Determine the [x, y] coordinate at the center of the cell enclosing the given text.  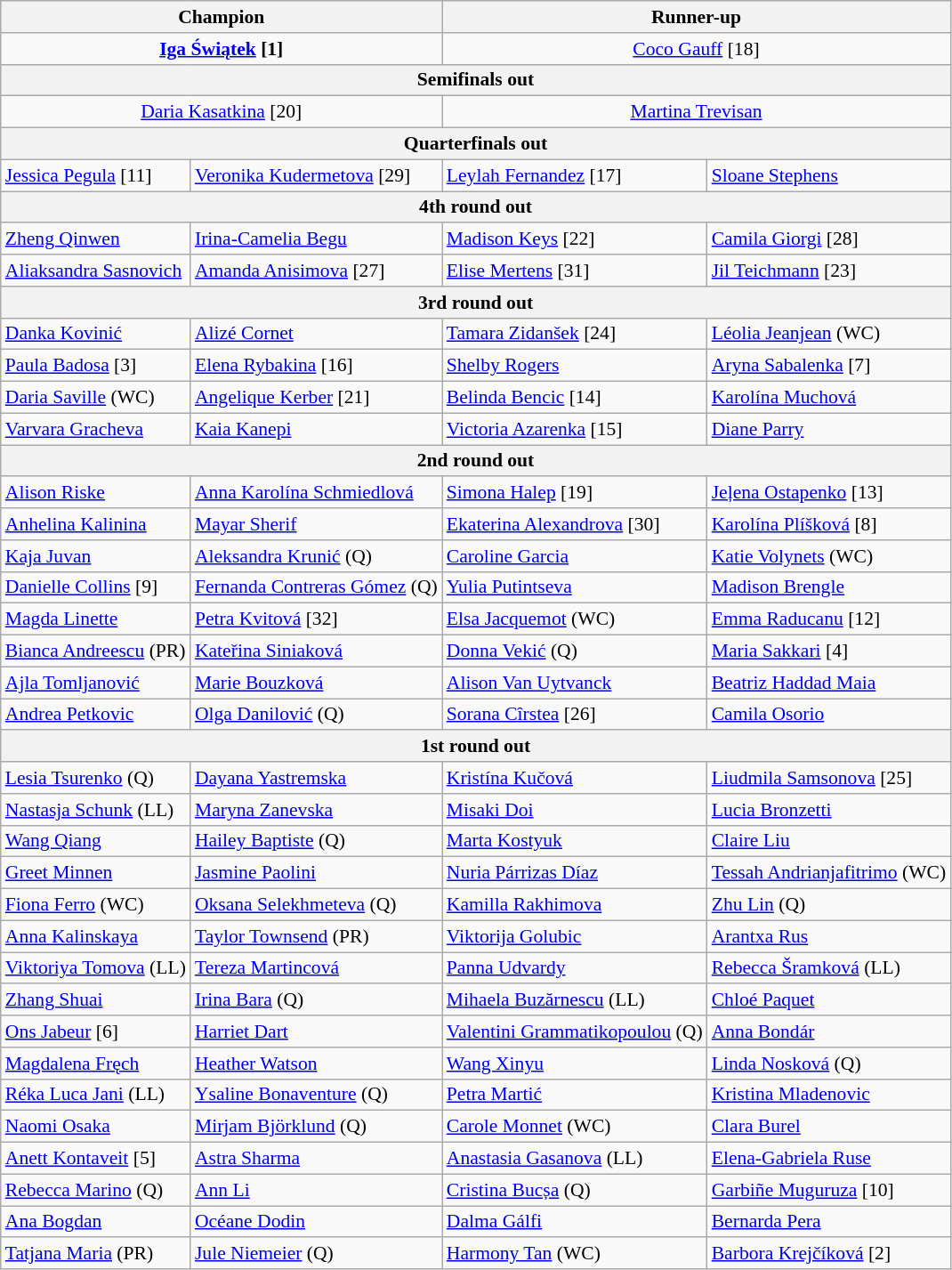
Viktoriya Tomova (LL) [96, 968]
Kaia Kanepi [317, 429]
Greet Minnen [96, 873]
Ana Bogdan [96, 1222]
Katie Volynets (WC) [829, 556]
Anhelina Kalinina [96, 524]
Madison Keys [22] [575, 239]
Marta Kostyuk [575, 841]
Zheng Qinwen [96, 239]
Harriet Dart [317, 1031]
Anastasia Gasanova (LL) [575, 1159]
Belinda Bencic [14] [575, 398]
Daria Kasatkina [20] [222, 112]
Wang Xinyu [575, 1064]
Victoria Azarenka [15] [575, 429]
Kateřina Siniaková [317, 651]
Tatjana Maria (PR) [96, 1254]
Emma Raducanu [12] [829, 619]
Dalma Gálfi [575, 1222]
Veronika Kudermetova [29] [317, 175]
Alizé Cornet [317, 334]
Shelby Rogers [575, 366]
Aleksandra Krunić (Q) [317, 556]
Taylor Townsend (PR) [317, 936]
Ysaline Bonaventure (Q) [317, 1095]
Yulia Putintseva [575, 587]
Léolia Jeanjean (WC) [829, 334]
Ons Jabeur [6] [96, 1031]
Irina Bara (Q) [317, 1000]
Anna Bondár [829, 1031]
Astra Sharma [317, 1159]
Alison Van Uytvanck [575, 683]
Kamilla Rakhimova [575, 905]
Bianca Andreescu (PR) [96, 651]
Rebecca Šramková (LL) [829, 968]
Olga Danilović (Q) [317, 715]
Naomi Osaka [96, 1127]
Ekaterina Alexandrova [30] [575, 524]
Kristina Mladenovic [829, 1095]
Angelique Kerber [21] [317, 398]
Nuria Párrizas Díaz [575, 873]
Alison Riske [96, 493]
Irina-Camelia Begu [317, 239]
Heather Watson [317, 1064]
4th round out [476, 207]
Danka Kovinić [96, 334]
Océane Dodin [317, 1222]
Tessah Andrianjafitrimo (WC) [829, 873]
Barbora Krejčíková [2] [829, 1254]
Fiona Ferro (WC) [96, 905]
Karolína Muchová [829, 398]
Tereza Martincová [317, 968]
Magda Linette [96, 619]
2nd round out [476, 461]
Aryna Sabalenka [7] [829, 366]
Beatriz Haddad Maia [829, 683]
Aliaksandra Sasnovich [96, 271]
Madison Brengle [829, 587]
Champion [222, 17]
Viktorija Golubic [575, 936]
Karolína Plíšková [8] [829, 524]
Semifinals out [476, 80]
Maryna Zanevska [317, 810]
Leylah Fernandez [17] [575, 175]
Camila Giorgi [28] [829, 239]
Kristína Kučová [575, 778]
Paula Badosa [3] [96, 366]
Marie Bouzková [317, 683]
Zhang Shuai [96, 1000]
Magdalena Fręch [96, 1064]
Fernanda Contreras Gómez (Q) [317, 587]
Linda Nosková (Q) [829, 1064]
Petra Kvitová [32] [317, 619]
1st round out [476, 747]
Quarterfinals out [476, 144]
Arantxa Rus [829, 936]
Cristina Bucșa (Q) [575, 1190]
Carole Monnet (WC) [575, 1127]
Caroline Garcia [575, 556]
Elena Rybakina [16] [317, 366]
Elise Mertens [31] [575, 271]
Valentini Grammatikopoulou (Q) [575, 1031]
Liudmila Samsonova [25] [829, 778]
Martina Trevisan [697, 112]
Ajla Tomljanović [96, 683]
Sloane Stephens [829, 175]
Simona Halep [19] [575, 493]
Chloé Paquet [829, 1000]
Anett Kontaveit [5] [96, 1159]
Andrea Petkovic [96, 715]
Lucia Bronzetti [829, 810]
Camila Osorio [829, 715]
Nastasja Schunk (LL) [96, 810]
Anna Kalinskaya [96, 936]
Coco Gauff [18] [697, 49]
Dayana Yastremska [317, 778]
Donna Vekić (Q) [575, 651]
3rd round out [476, 303]
Harmony Tan (WC) [575, 1254]
Jasmine Paolini [317, 873]
Bernarda Pera [829, 1222]
Elena-Gabriela Ruse [829, 1159]
Hailey Baptiste (Q) [317, 841]
Mirjam Björklund (Q) [317, 1127]
Misaki Doi [575, 810]
Lesia Tsurenko (Q) [96, 778]
Tamara Zidanšek [24] [575, 334]
Wang Qiang [96, 841]
Rebecca Marino (Q) [96, 1190]
Daria Saville (WC) [96, 398]
Réka Luca Jani (LL) [96, 1095]
Jule Niemeier (Q) [317, 1254]
Elsa Jacquemot (WC) [575, 619]
Jeļena Ostapenko [13] [829, 493]
Jessica Pegula [11] [96, 175]
Petra Martić [575, 1095]
Diane Parry [829, 429]
Mayar Sherif [317, 524]
Maria Sakkari [4] [829, 651]
Kaja Juvan [96, 556]
Runner-up [697, 17]
Ann Li [317, 1190]
Amanda Anisimova [27] [317, 271]
Iga Świątek [1] [222, 49]
Varvara Gracheva [96, 429]
Claire Liu [829, 841]
Garbiñe Muguruza [10] [829, 1190]
Anna Karolína Schmiedlová [317, 493]
Panna Udvardy [575, 968]
Mihaela Buzărnescu (LL) [575, 1000]
Sorana Cîrstea [26] [575, 715]
Danielle Collins [9] [96, 587]
Oksana Selekhmeteva (Q) [317, 905]
Zhu Lin (Q) [829, 905]
Clara Burel [829, 1127]
Jil Teichmann [23] [829, 271]
